For the text-containing cell, return its midpoint in [x, y] coordinate format. 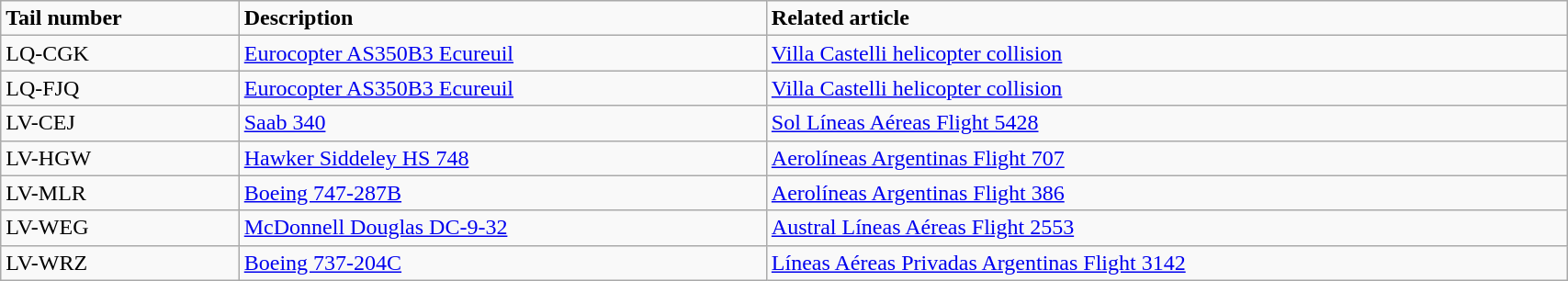
LQ-CGK [119, 53]
LV-MLR [119, 193]
Aerolíneas Argentinas Flight 386 [1167, 193]
Tail number [119, 18]
Saab 340 [502, 123]
LV-WRZ [119, 263]
Hawker Siddeley HS 748 [502, 158]
McDonnell Douglas DC-9-32 [502, 228]
LQ-FJQ [119, 88]
Description [502, 18]
Related article [1167, 18]
Boeing 747-287B [502, 193]
Aerolíneas Argentinas Flight 707 [1167, 158]
Sol Líneas Aéreas Flight 5428 [1167, 123]
Austral Líneas Aéreas Flight 2553 [1167, 228]
LV-CEJ [119, 123]
LV-WEG [119, 228]
LV-HGW [119, 158]
Boeing 737-204C [502, 263]
Líneas Aéreas Privadas Argentinas Flight 3142 [1167, 263]
